Search for the cell housing the specified text and yield its (X, Y) center coordinate. 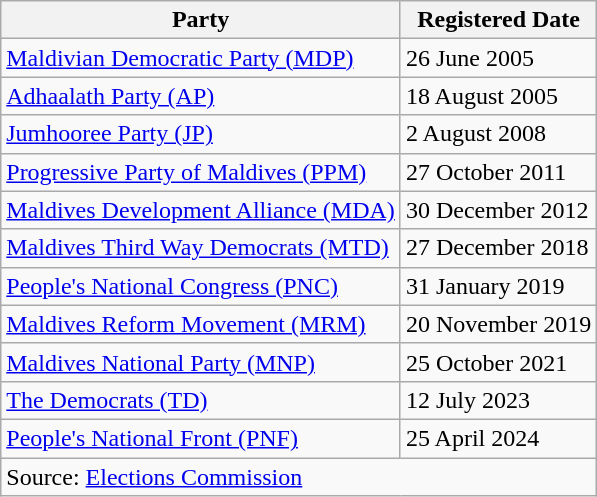
20 November 2019 (498, 324)
25 October 2021 (498, 362)
18 August 2005 (498, 96)
People's National Front (PNF) (201, 438)
30 December 2012 (498, 210)
Adhaalath Party (AP) (201, 96)
The Democrats (TD) (201, 400)
Registered Date (498, 20)
27 October 2011 (498, 172)
Party (201, 20)
People's National Congress (PNC) (201, 286)
26 June 2005 (498, 58)
Maldives National Party (MNP) (201, 362)
Maldivian Democratic Party (MDP) (201, 58)
Progressive Party of Maldives (PPM) (201, 172)
Maldives Third Way Democrats (MTD) (201, 248)
Maldives Development Alliance (MDA) (201, 210)
2 August 2008 (498, 134)
Maldives Reform Movement (MRM) (201, 324)
25 April 2024 (498, 438)
12 July 2023 (498, 400)
Jumhooree Party (JP) (201, 134)
27 December 2018 (498, 248)
Source: Elections Commission (299, 477)
31 January 2019 (498, 286)
